Output the (X, Y) coordinate of the center of the cell containing the given text.  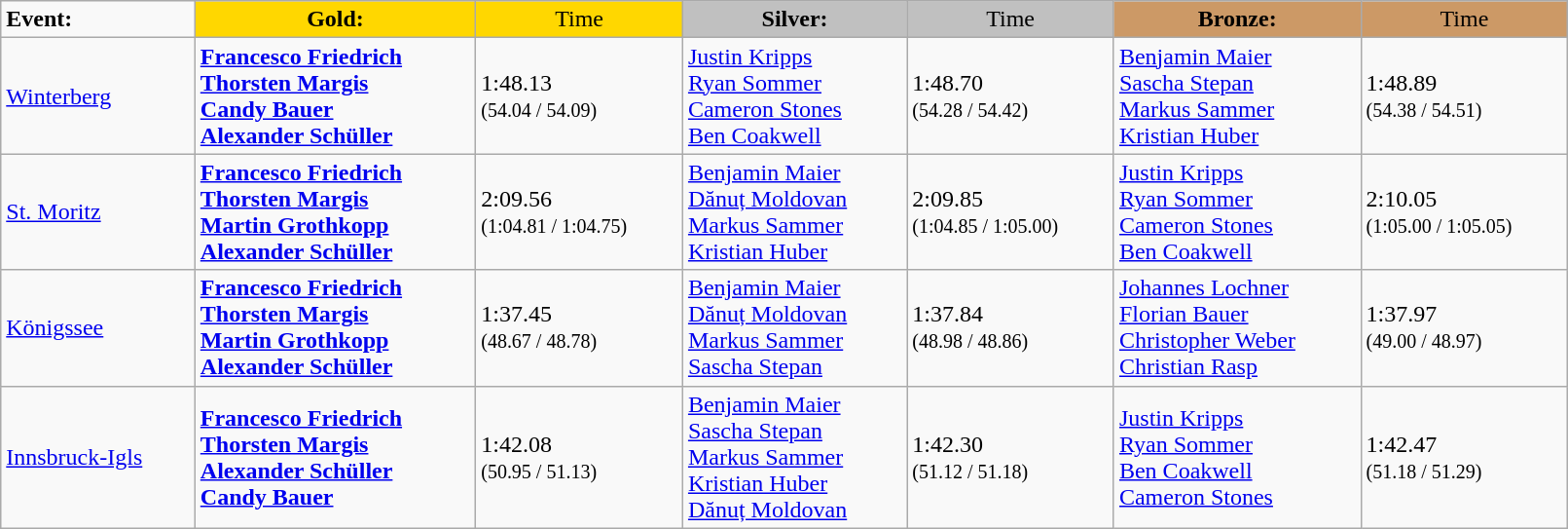
Königssee (98, 327)
1:42.47(51.18 / 51.29) (1464, 457)
1:48.13(54.04 / 54.09) (580, 95)
Johannes LochnerFlorian BauerChristopher WeberChristian Rasp (1237, 327)
Francesco FriedrichThorsten MargisCandy BauerAlexander Schüller (335, 95)
Francesco FriedrichThorsten MargisAlexander SchüllerCandy Bauer (335, 457)
1:37.45(48.67 / 48.78) (580, 327)
1:37.84(48.98 / 48.86) (1010, 327)
Innsbruck-Igls (98, 457)
2:09.85(1:04.85 / 1:05.00) (1010, 212)
Benjamin MaierSascha StepanMarkus SammerKristian HuberDănuț Moldovan (794, 457)
Gold: (335, 19)
St. Moritz (98, 212)
1:48.70(54.28 / 54.42) (1010, 95)
1:42.30(51.12 / 51.18) (1010, 457)
Event: (98, 19)
Benjamin MaierDănuț MoldovanMarkus SammerSascha Stepan (794, 327)
Winterberg (98, 95)
2:10.05(1:05.00 / 1:05.05) (1464, 212)
1:37.97(49.00 / 48.97) (1464, 327)
Silver: (794, 19)
Benjamin MaierDănuț MoldovanMarkus SammerKristian Huber (794, 212)
2:09.56(1:04.81 / 1:04.75) (580, 212)
1:48.89(54.38 / 54.51) (1464, 95)
1:42.08(50.95 / 51.13) (580, 457)
Justin KrippsRyan SommerBen CoakwellCameron Stones (1237, 457)
Bronze: (1237, 19)
Benjamin MaierSascha StepanMarkus SammerKristian Huber (1237, 95)
